Provide the (X, Y) coordinate of the cell's center where the given text is located.  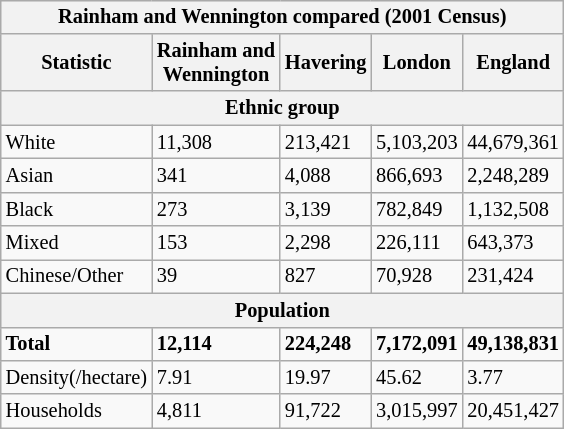
231,424 (512, 277)
2,298 (326, 243)
White (76, 142)
782,849 (416, 209)
5,103,203 (416, 142)
Asian (76, 176)
226,111 (416, 243)
1,132,508 (512, 209)
49,138,831 (512, 344)
273 (216, 209)
Rainham and Wennington compared (2001 Census) (282, 17)
7,172,091 (416, 344)
3,139 (326, 209)
19.97 (326, 378)
London (416, 63)
45.62 (416, 378)
643,373 (512, 243)
Chinese/Other (76, 277)
91,722 (326, 411)
Black (76, 209)
11,308 (216, 142)
3.77 (512, 378)
Ethnic group (282, 108)
Mixed (76, 243)
153 (216, 243)
Statistic (76, 63)
7.91 (216, 378)
Density(/hectare) (76, 378)
Havering (326, 63)
866,693 (416, 176)
70,928 (416, 277)
213,421 (326, 142)
Rainham andWennington (216, 63)
4,811 (216, 411)
39 (216, 277)
44,679,361 (512, 142)
2,248,289 (512, 176)
England (512, 63)
224,248 (326, 344)
4,088 (326, 176)
Total (76, 344)
3,015,997 (416, 411)
341 (216, 176)
20,451,427 (512, 411)
Population (282, 310)
Households (76, 411)
827 (326, 277)
12,114 (216, 344)
